Return the (X, Y) coordinate for the center point of the cell that contains the specified text.  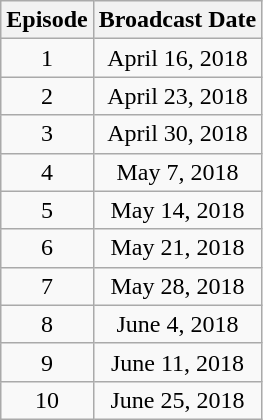
2 (47, 96)
June 11, 2018 (178, 362)
4 (47, 172)
June 25, 2018 (178, 400)
May 7, 2018 (178, 172)
8 (47, 324)
10 (47, 400)
7 (47, 286)
Broadcast Date (178, 20)
9 (47, 362)
April 16, 2018 (178, 58)
June 4, 2018 (178, 324)
May 21, 2018 (178, 248)
April 30, 2018 (178, 134)
April 23, 2018 (178, 96)
May 14, 2018 (178, 210)
5 (47, 210)
3 (47, 134)
6 (47, 248)
Episode (47, 20)
1 (47, 58)
May 28, 2018 (178, 286)
